Identify which cell holds the provided text, then report its (x, y) central coordinate. 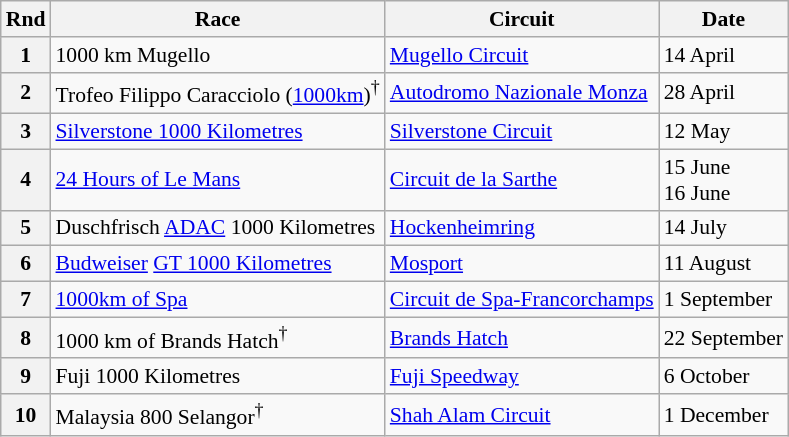
Mugello Circuit (522, 55)
Brands Hatch (522, 338)
6 October (724, 377)
Malaysia 800 Selangor† (217, 414)
1000 km of Brands Hatch† (217, 338)
Autodromo Nazionale Monza (522, 92)
Date (724, 19)
4 (26, 180)
Duschfrisch ADAC 1000 Kilometres (217, 228)
15 June16 June (724, 180)
6 (26, 264)
Budweiser GT 1000 Kilometres (217, 264)
Race (217, 19)
14 April (724, 55)
1 September (724, 300)
Silverstone Circuit (522, 132)
3 (26, 132)
14 July (724, 228)
9 (26, 377)
22 September (724, 338)
Hockenheimring (522, 228)
24 Hours of Le Mans (217, 180)
8 (26, 338)
Circuit (522, 19)
Fuji 1000 Kilometres (217, 377)
10 (26, 414)
28 April (724, 92)
7 (26, 300)
Shah Alam Circuit (522, 414)
Silverstone 1000 Kilometres (217, 132)
1 December (724, 414)
11 August (724, 264)
Circuit de la Sarthe (522, 180)
2 (26, 92)
5 (26, 228)
12 May (724, 132)
Fuji Speedway (522, 377)
1000km of Spa (217, 300)
Circuit de Spa-Francorchamps (522, 300)
1 (26, 55)
1000 km Mugello (217, 55)
Mosport (522, 264)
Rnd (26, 19)
Trofeo Filippo Caracciolo (1000km)† (217, 92)
